From the cell containing the given text, extract its center point as (x, y) coordinate. 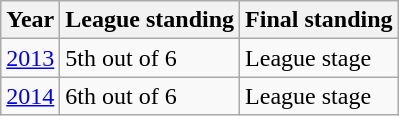
5th out of 6 (150, 58)
2014 (30, 96)
2013 (30, 58)
6th out of 6 (150, 96)
Final standing (319, 20)
Year (30, 20)
League standing (150, 20)
